Locate the cell with the specified text and output its (x, y) center coordinate. 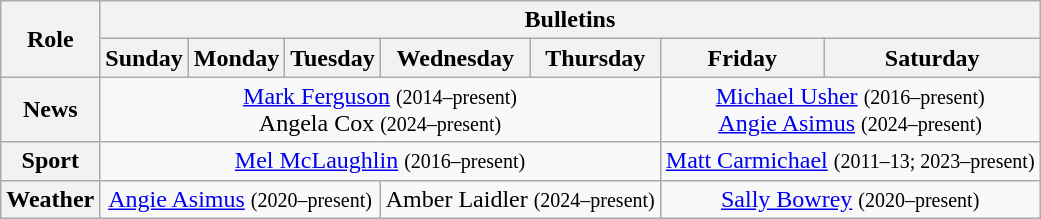
Saturday (932, 58)
Friday (742, 58)
Wednesday (455, 58)
Bulletins (570, 20)
Role (50, 39)
Weather (50, 199)
Monday (236, 58)
Sally Bowrey (2020–present) (850, 199)
Sunday (144, 58)
Angie Asimus (2020–present) (240, 199)
News (50, 110)
Mel McLaughlin (2016–present) (380, 161)
Thursday (595, 58)
Sport (50, 161)
Amber Laidler (2024–present) (520, 199)
Tuesday (333, 58)
Mark Ferguson (2014–present)Angela Cox (2024–present) (380, 110)
Matt Carmichael (2011–13; 2023–present) (850, 161)
Michael Usher (2016–present) Angie Asimus (2024–present) (850, 110)
